Detect which cell encompasses the target text, then output its (X, Y) center coordinate. 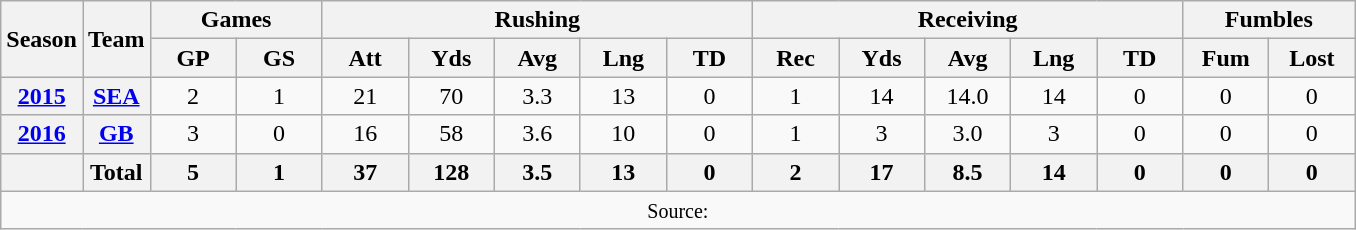
GS (279, 58)
21 (365, 96)
3.0 (968, 134)
3.6 (537, 134)
Rushing (537, 20)
Season (42, 39)
Rec (795, 58)
Lost (1312, 58)
37 (365, 172)
Fum (1226, 58)
3.5 (537, 172)
5 (193, 172)
8.5 (968, 172)
128 (451, 172)
58 (451, 134)
16 (365, 134)
3.3 (537, 96)
2016 (42, 134)
17 (882, 172)
Receiving (967, 20)
GB (116, 134)
Games (236, 20)
SEA (116, 96)
Att (365, 58)
Team (116, 39)
GP (193, 58)
70 (451, 96)
10 (623, 134)
Fumbles (1269, 20)
Source: (678, 210)
2015 (42, 96)
14.0 (968, 96)
Total (116, 172)
